Pinpoint the cell where the given text exists, returning its [X, Y] midpoint coordinate. 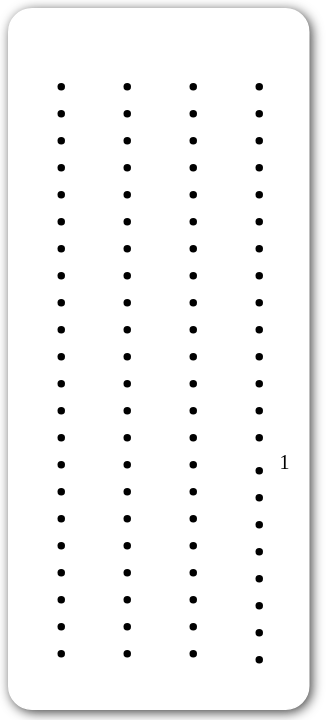
1 [254, 359]
